Detect which cell encompasses the target text, then output its [X, Y] center coordinate. 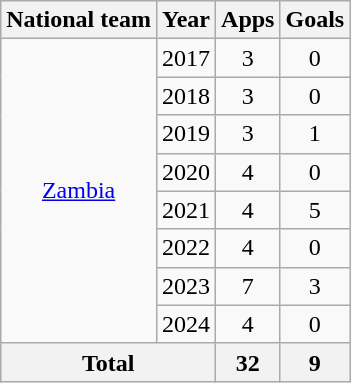
7 [248, 286]
9 [315, 362]
2022 [186, 248]
Zambia [79, 191]
1 [315, 134]
32 [248, 362]
Goals [315, 20]
Apps [248, 20]
2024 [186, 324]
2023 [186, 286]
2020 [186, 172]
2017 [186, 58]
2018 [186, 96]
2021 [186, 210]
National team [79, 20]
2019 [186, 134]
5 [315, 210]
Year [186, 20]
Total [108, 362]
